Capture the cell that displays the provided text and extract its (X, Y) central coordinate. 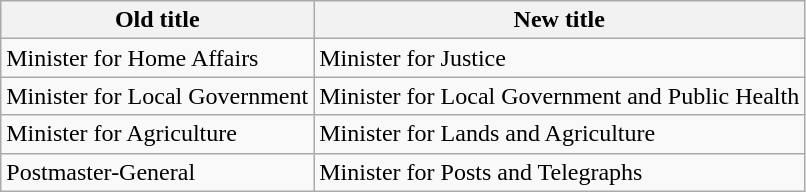
Minister for Local Government and Public Health (560, 96)
Minister for Justice (560, 58)
Minister for Local Government (158, 96)
Minister for Lands and Agriculture (560, 134)
Minister for Home Affairs (158, 58)
Minister for Agriculture (158, 134)
Minister for Posts and Telegraphs (560, 172)
Postmaster-General (158, 172)
New title (560, 20)
Old title (158, 20)
